Return [x, y] of the center of cell containing provided text 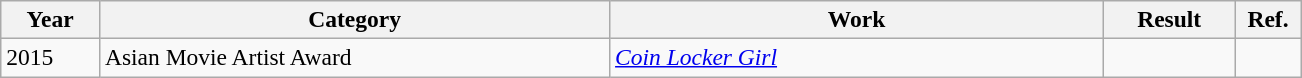
Result [1169, 19]
Year [50, 19]
Ref. [1268, 19]
Category [354, 19]
Asian Movie Artist Award [354, 57]
Work [857, 19]
Coin Locker Girl [857, 57]
2015 [50, 57]
